Locate the cell with the specified text and output its [x, y] center coordinate. 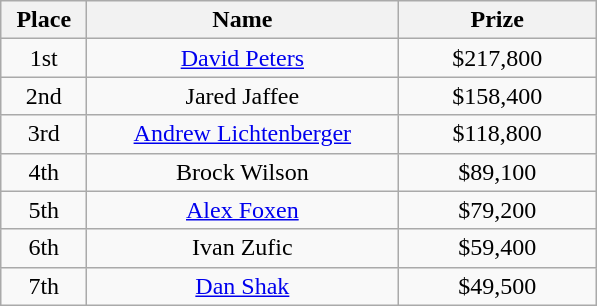
$79,200 [498, 210]
Brock Wilson [242, 172]
1st [44, 58]
$59,400 [498, 248]
$217,800 [498, 58]
$49,500 [498, 286]
3rd [44, 134]
6th [44, 248]
Prize [498, 20]
5th [44, 210]
$118,800 [498, 134]
4th [44, 172]
7th [44, 286]
Place [44, 20]
Name [242, 20]
$158,400 [498, 96]
Jared Jaffee [242, 96]
David Peters [242, 58]
Alex Foxen [242, 210]
2nd [44, 96]
Andrew Lichtenberger [242, 134]
Dan Shak [242, 286]
$89,100 [498, 172]
Ivan Zufic [242, 248]
